Identify which cell holds the provided text, then report its [X, Y] central coordinate. 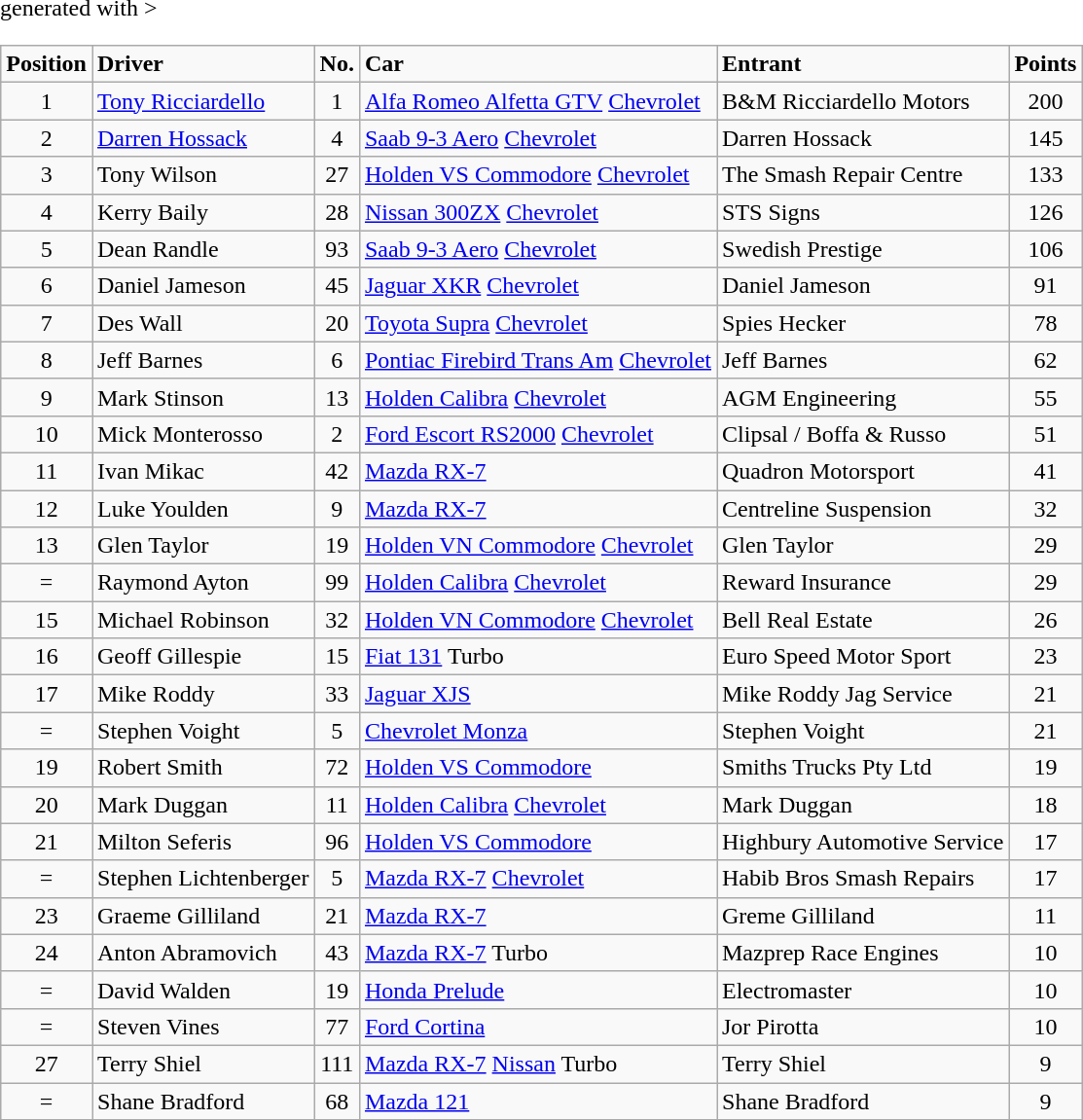
Des Wall [202, 323]
Tony Ricciardello [202, 101]
Clipsal / Boffa & Russo [862, 434]
Bell Real Estate [862, 620]
Stephen Lichtenberger [202, 879]
Mazda RX-7 Chevrolet [537, 879]
55 [1045, 397]
43 [337, 953]
Milton Seferis [202, 842]
68 [337, 1101]
Mike Roddy Jag Service [862, 694]
Centreline Suspension [862, 509]
78 [1045, 323]
Luke Youlden [202, 509]
7 [47, 323]
96 [337, 842]
8 [47, 360]
16 [47, 657]
26 [1045, 620]
Graeme Gilliland [202, 916]
Ivan Mikac [202, 471]
STS Signs [862, 212]
Mazda RX-7 Nissan Turbo [537, 1064]
33 [337, 694]
Tony Wilson [202, 175]
The Smash Repair Centre [862, 175]
45 [337, 286]
Car [537, 64]
David Walden [202, 990]
72 [337, 768]
Raymond Ayton [202, 583]
93 [337, 249]
Spies Hecker [862, 323]
77 [337, 1027]
Reward Insurance [862, 583]
Driver [202, 64]
51 [1045, 434]
Mike Roddy [202, 694]
99 [337, 583]
Highbury Automotive Service [862, 842]
Honda Prelude [537, 990]
Ford Cortina [537, 1027]
Smiths Trucks Pty Ltd [862, 768]
Chevrolet Monza [537, 731]
Euro Speed Motor Sport [862, 657]
24 [47, 953]
Dean Randle [202, 249]
Toyota Supra Chevrolet [537, 323]
Quadron Motorsport [862, 471]
Mazprep Race Engines [862, 953]
Anton Abramovich [202, 953]
B&M Ricciardello Motors [862, 101]
126 [1045, 212]
Nissan 300ZX Chevrolet [537, 212]
Alfa Romeo Alfetta GTV Chevrolet [537, 101]
106 [1045, 249]
Mick Monterosso [202, 434]
No. [337, 64]
Geoff Gillespie [202, 657]
18 [1045, 805]
Mazda 121 [537, 1101]
Greme Gilliland [862, 916]
Michael Robinson [202, 620]
Ford Escort RS2000 Chevrolet [537, 434]
62 [1045, 360]
Points [1045, 64]
Habib Bros Smash Repairs [862, 879]
41 [1045, 471]
Jaguar XJS [537, 694]
Electromaster [862, 990]
145 [1045, 138]
111 [337, 1064]
Entrant [862, 64]
12 [47, 509]
28 [337, 212]
Holden VS Commodore Chevrolet [537, 175]
Jaguar XKR Chevrolet [537, 286]
Mark Stinson [202, 397]
Position [47, 64]
AGM Engineering [862, 397]
Fiat 131 Turbo [537, 657]
Pontiac Firebird Trans Am Chevrolet [537, 360]
200 [1045, 101]
3 [47, 175]
Steven Vines [202, 1027]
Kerry Baily [202, 212]
Mazda RX-7 Turbo [537, 953]
42 [337, 471]
91 [1045, 286]
Jor Pirotta [862, 1027]
Robert Smith [202, 768]
Swedish Prestige [862, 249]
133 [1045, 175]
